From the cell containing the given text, extract its center point as [x, y] coordinate. 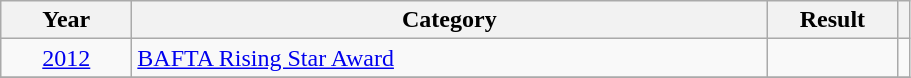
BAFTA Rising Star Award [450, 58]
2012 [66, 58]
Result [832, 20]
Category [450, 20]
Year [66, 20]
